Return (x, y) of the center of cell containing provided text 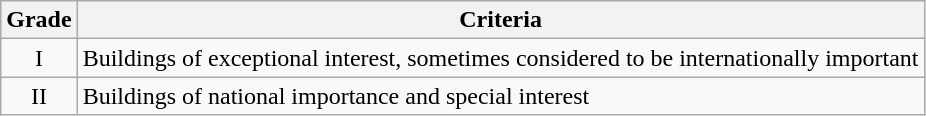
Buildings of exceptional interest, sometimes considered to be internationally important (500, 58)
II (39, 96)
Buildings of national importance and special interest (500, 96)
I (39, 58)
Grade (39, 20)
Criteria (500, 20)
